Provide the (x, y) coordinate of the cell's center where the given text is located.  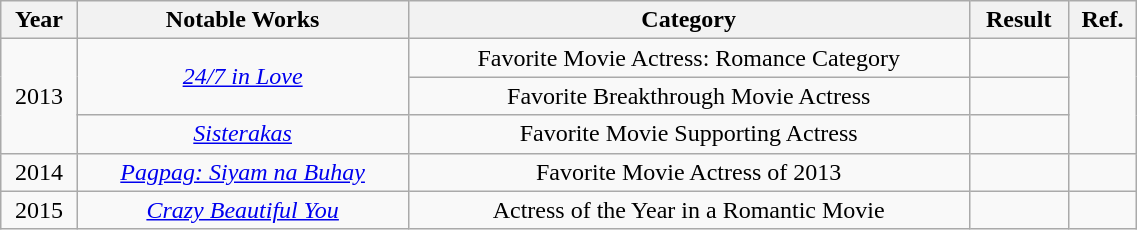
Category (688, 20)
Favorite Breakthrough Movie Actress (688, 96)
2013 (39, 96)
Sisterakas (242, 134)
Ref. (1102, 20)
Pagpag: Siyam na Buhay (242, 172)
Favorite Movie Actress: Romance Category (688, 58)
Result (1018, 20)
Actress of the Year in a Romantic Movie (688, 210)
Crazy Beautiful You (242, 210)
Favorite Movie Actress of 2013 (688, 172)
Notable Works (242, 20)
Favorite Movie Supporting Actress (688, 134)
2015 (39, 210)
24/7 in Love (242, 77)
2014 (39, 172)
Year (39, 20)
